Identify which cell holds the provided text, then report its (X, Y) central coordinate. 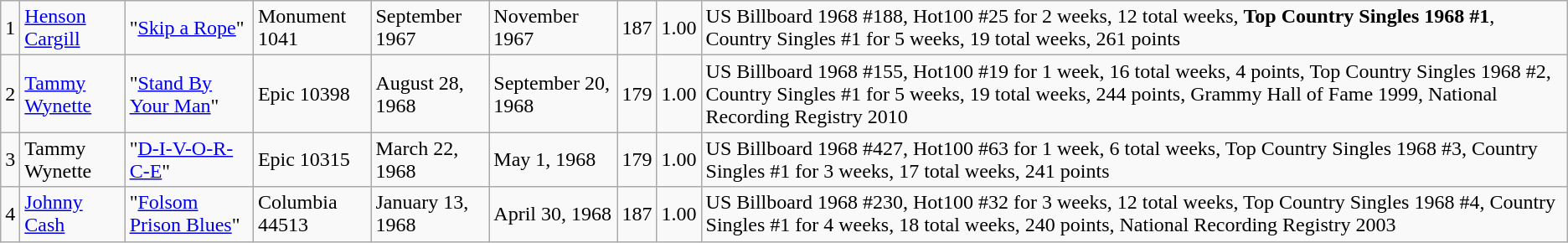
April 30, 1968 (553, 215)
4 (10, 215)
"Skip a Rope" (189, 28)
November 1967 (553, 28)
Columbia 44513 (312, 215)
"Folsom Prison Blues" (189, 215)
August 28, 1968 (431, 94)
3 (10, 159)
"D-I-V-O-R-C-E" (189, 159)
Henson Cargill (72, 28)
March 22, 1968 (431, 159)
September 1967 (431, 28)
US Billboard 1968 #427, Hot100 #63 for 1 week, 6 total weeks, Top Country Singles 1968 #3, Country Singles #1 for 3 weeks, 17 total weeks, 241 points (1134, 159)
Monument 1041 (312, 28)
Epic 10398 (312, 94)
Epic 10315 (312, 159)
2 (10, 94)
"Stand By Your Man" (189, 94)
1 (10, 28)
January 13, 1968 (431, 215)
Johnny Cash (72, 215)
September 20, 1968 (553, 94)
May 1, 1968 (553, 159)
